Scan for the cell matching the given text and deliver its (X, Y) coordinate at center. 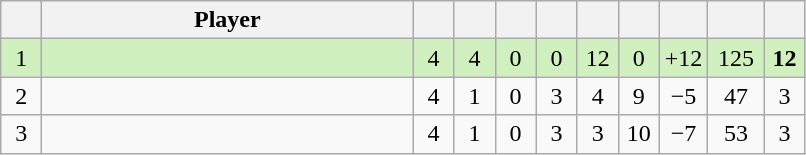
53 (736, 134)
Player (228, 20)
9 (638, 96)
−5 (684, 96)
125 (736, 58)
2 (22, 96)
−7 (684, 134)
47 (736, 96)
10 (638, 134)
+12 (684, 58)
